For the text-containing cell, return its midpoint in [X, Y] coordinate format. 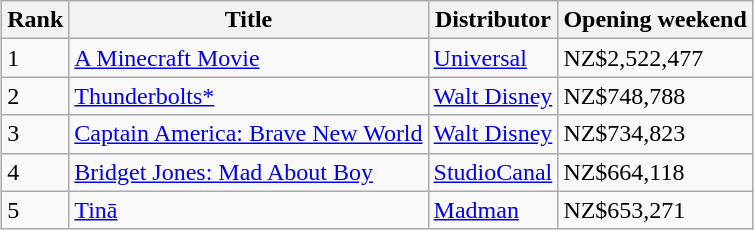
Thunderbolts* [248, 96]
Madman [493, 210]
2 [36, 96]
Rank [36, 20]
Title [248, 20]
NZ$653,271 [655, 210]
NZ$664,118 [655, 172]
NZ$2,522,477 [655, 58]
NZ$734,823 [655, 134]
StudioCanal [493, 172]
3 [36, 134]
A Minecraft Movie [248, 58]
5 [36, 210]
Bridget Jones: Mad About Boy [248, 172]
Tinā [248, 210]
4 [36, 172]
Universal [493, 58]
NZ$748,788 [655, 96]
Opening weekend [655, 20]
1 [36, 58]
Distributor [493, 20]
Captain America: Brave New World [248, 134]
